Capture the cell that displays the provided text and extract its [X, Y] central coordinate. 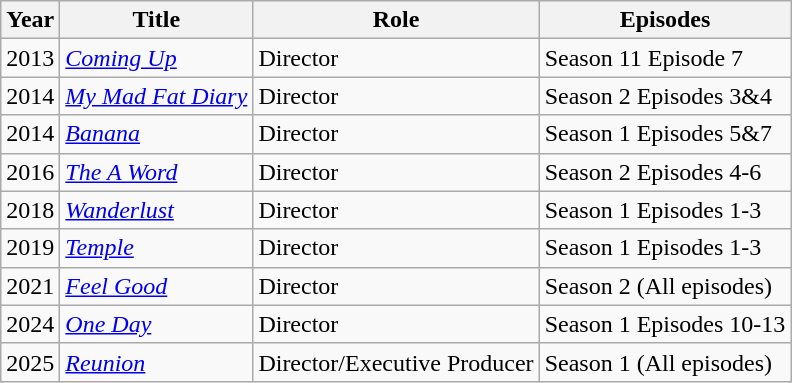
Temple [156, 248]
2019 [30, 248]
Role [396, 20]
Director/Executive Producer [396, 362]
2013 [30, 58]
Season 1 (All episodes) [665, 362]
Season 2 (All episodes) [665, 286]
Feel Good [156, 286]
Season 2 Episodes 3&4 [665, 96]
Episodes [665, 20]
The A Word [156, 172]
Season 1 Episodes 5&7 [665, 134]
Wanderlust [156, 210]
Coming Up [156, 58]
2016 [30, 172]
One Day [156, 324]
2025 [30, 362]
2018 [30, 210]
Season 11 Episode 7 [665, 58]
Year [30, 20]
My Mad Fat Diary [156, 96]
Title [156, 20]
Season 1 Episodes 10-13 [665, 324]
2024 [30, 324]
Season 2 Episodes 4-6 [665, 172]
Banana [156, 134]
Reunion [156, 362]
2021 [30, 286]
